Identify which cell holds the provided text, then report its [X, Y] central coordinate. 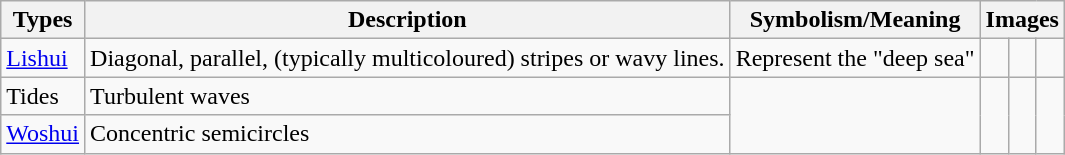
Diagonal, parallel, (typically multicoloured) stripes or wavy lines. [408, 58]
Description [408, 20]
Tides [43, 96]
Represent the "deep sea" [855, 58]
Turbulent waves [408, 96]
Images [1022, 20]
Woshui [43, 134]
Types [43, 20]
Symbolism/Meaning [855, 20]
Concentric semicircles [408, 134]
Lishui [43, 58]
